Capture the cell that displays the provided text and extract its [X, Y] central coordinate. 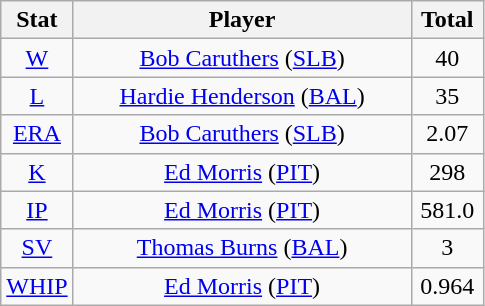
2.07 [447, 134]
0.964 [447, 286]
Stat [37, 20]
SV [37, 248]
Player [242, 20]
581.0 [447, 210]
35 [447, 96]
WHIP [37, 286]
40 [447, 58]
298 [447, 172]
L [37, 96]
Thomas Burns (BAL) [242, 248]
3 [447, 248]
Total [447, 20]
K [37, 172]
ERA [37, 134]
Hardie Henderson (BAL) [242, 96]
W [37, 58]
IP [37, 210]
